Provide the (x, y) coordinate of the cell's center where the given text is located.  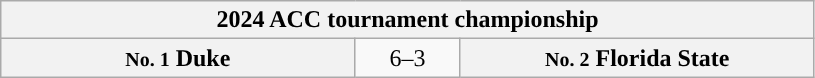
No. 1 Duke (178, 58)
2024 ACC tournament championship (408, 20)
6–3 (408, 58)
No. 2 Florida State (637, 58)
